Return [X, Y] of the center of cell containing provided text 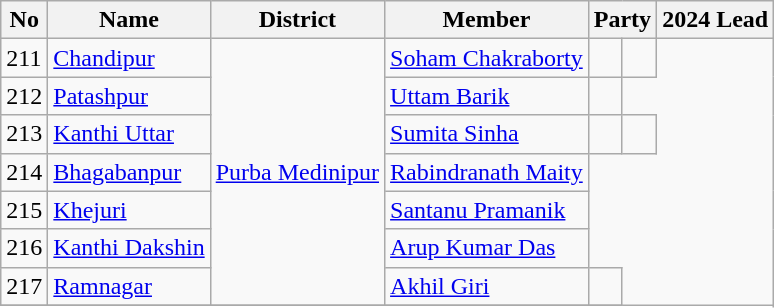
Khejuri [129, 210]
Soham Chakraborty [487, 58]
Name [129, 20]
2024 Lead [716, 20]
Chandipur [129, 58]
Sumita Sinha [487, 134]
Arup Kumar Das [487, 248]
Rabindranath Maity [487, 172]
Kanthi Uttar [129, 134]
Bhagabanpur [129, 172]
Patashpur [129, 96]
213 [24, 134]
Ramnagar [129, 286]
Akhil Giri [487, 286]
214 [24, 172]
215 [24, 210]
217 [24, 286]
216 [24, 248]
212 [24, 96]
No [24, 20]
Purba Medinipur [297, 172]
District [297, 20]
Party [622, 20]
Santanu Pramanik [487, 210]
Kanthi Dakshin [129, 248]
211 [24, 58]
Member [487, 20]
Uttam Barik [487, 96]
